Determine the [x, y] coordinate at the center of the cell enclosing the given text.  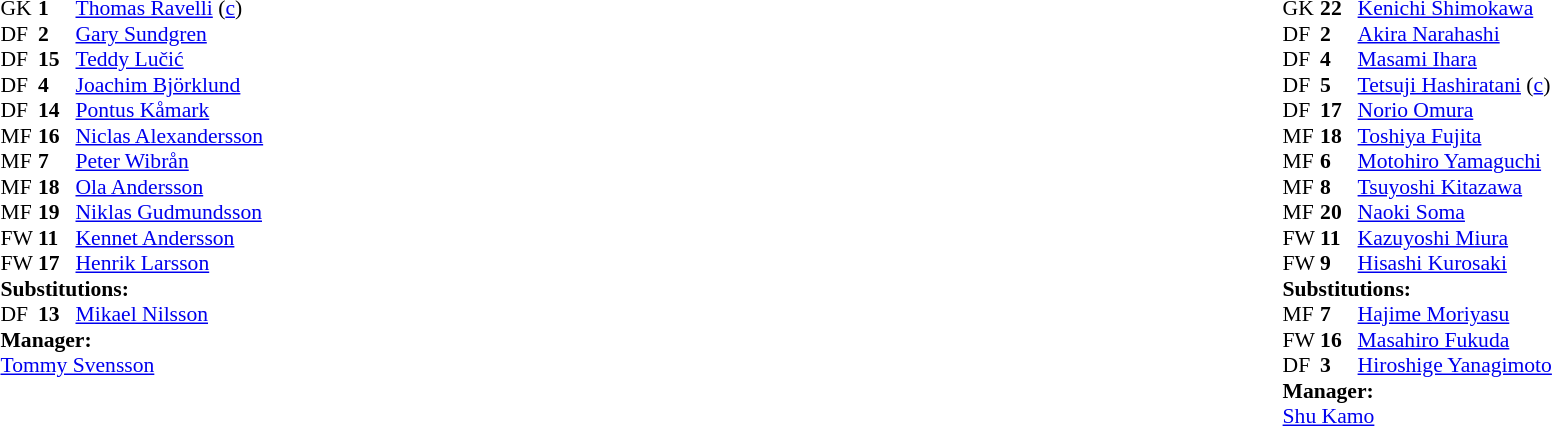
Teddy Lučić [170, 59]
15 [57, 59]
19 [57, 213]
Hisashi Kurosaki [1455, 263]
Tetsuji Hashiratani (c) [1455, 85]
Naoki Soma [1455, 213]
Masami Ihara [1455, 59]
13 [57, 315]
Tommy Svensson [132, 365]
Peter Wibrån [170, 161]
5 [1339, 85]
Tsuyoshi Kitazawa [1455, 187]
Akira Narahashi [1455, 34]
14 [57, 111]
Hiroshige Yanagimoto [1455, 365]
Pontus Kåmark [170, 111]
Mikael Nilsson [170, 315]
Ola Andersson [170, 187]
6 [1339, 161]
Masahiro Fukuda [1455, 340]
Norio Omura [1455, 111]
Niklas Gudmundsson [170, 213]
8 [1339, 187]
3 [1339, 365]
Joachim Björklund [170, 85]
Niclas Alexandersson [170, 136]
Kazuyoshi Miura [1455, 238]
20 [1339, 213]
Gary Sundgren [170, 34]
Kennet Andersson [170, 238]
Hajime Moriyasu [1455, 315]
Henrik Larsson [170, 263]
9 [1339, 263]
Motohiro Yamaguchi [1455, 161]
Toshiya Fujita [1455, 136]
